Pinpoint the cell where the given text exists, returning its [x, y] midpoint coordinate. 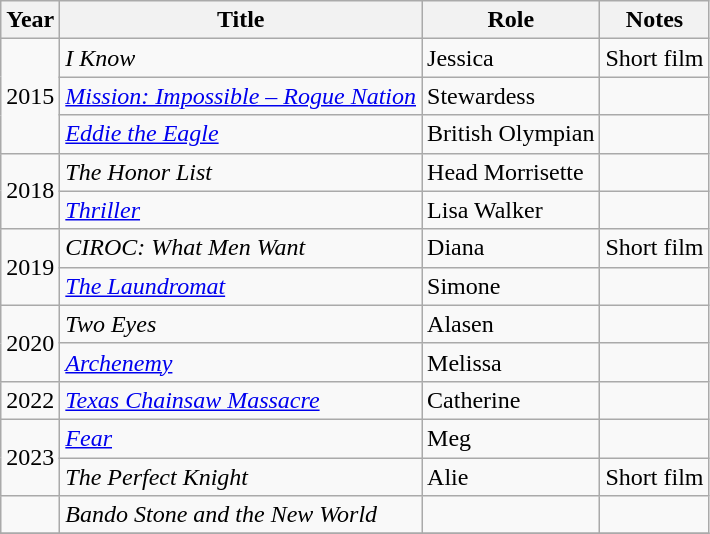
Catherine [511, 400]
Two Eyes [241, 324]
Archenemy [241, 362]
Diana [511, 248]
Meg [511, 438]
2015 [30, 96]
Lisa Walker [511, 210]
I Know [241, 58]
Thriller [241, 210]
Simone [511, 286]
2023 [30, 457]
The Honor List [241, 172]
Notes [654, 20]
The Perfect Knight [241, 477]
Stewardess [511, 96]
2019 [30, 267]
Bando Stone and the New World [241, 515]
British Olympian [511, 134]
Texas Chainsaw Massacre [241, 400]
2018 [30, 191]
Eddie the Eagle [241, 134]
The Laundromat [241, 286]
Role [511, 20]
Fear [241, 438]
2022 [30, 400]
CIROC: What Men Want [241, 248]
Jessica [511, 58]
Alasen [511, 324]
Alie [511, 477]
2020 [30, 343]
Year [30, 20]
Title [241, 20]
Melissa [511, 362]
Mission: Impossible – Rogue Nation [241, 96]
Head Morrisette [511, 172]
